Return (X, Y) of the center of cell containing provided text 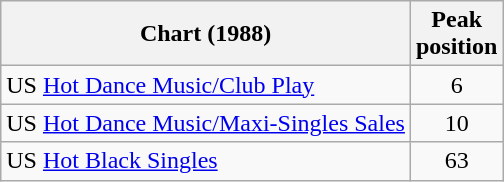
10 (456, 123)
US Hot Dance Music/Maxi-Singles Sales (206, 123)
US Hot Black Singles (206, 161)
US Hot Dance Music/Club Play (206, 85)
Chart (1988) (206, 34)
6 (456, 85)
Peakposition (456, 34)
63 (456, 161)
